Find where the given text appears and provide that cell's center as (x, y) coordinate. 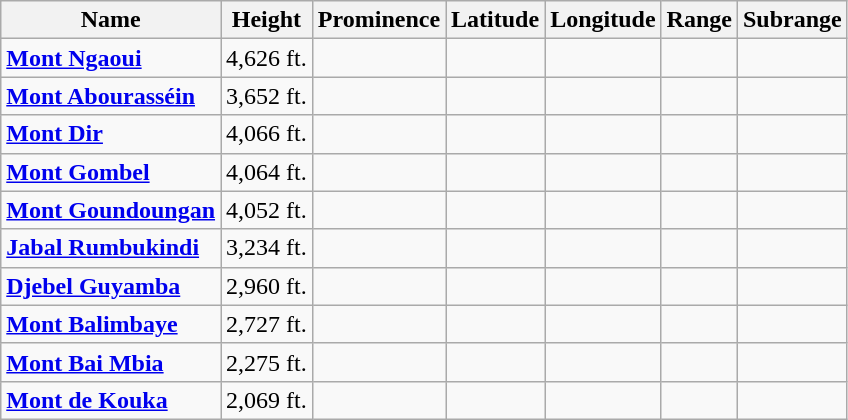
Latitude (496, 20)
4,052 ft. (267, 210)
Mont Gombel (111, 172)
2,069 ft. (267, 400)
Mont Abourasséin (111, 96)
2,275 ft. (267, 362)
Mont de Kouka (111, 400)
Mont Bai Mbia (111, 362)
2,960 ft. (267, 286)
Longitude (603, 20)
Prominence (378, 20)
4,064 ft. (267, 172)
Mont Goundoungan (111, 210)
Subrange (792, 20)
3,652 ft. (267, 96)
3,234 ft. (267, 248)
Mont Balimbaye (111, 324)
Jabal Rumbukindi (111, 248)
2,727 ft. (267, 324)
Name (111, 20)
Mont Ngaoui (111, 58)
Height (267, 20)
4,066 ft. (267, 134)
4,626 ft. (267, 58)
Mont Dir (111, 134)
Range (699, 20)
Djebel Guyamba (111, 286)
